Locate the cell with the specified text and output its (X, Y) center coordinate. 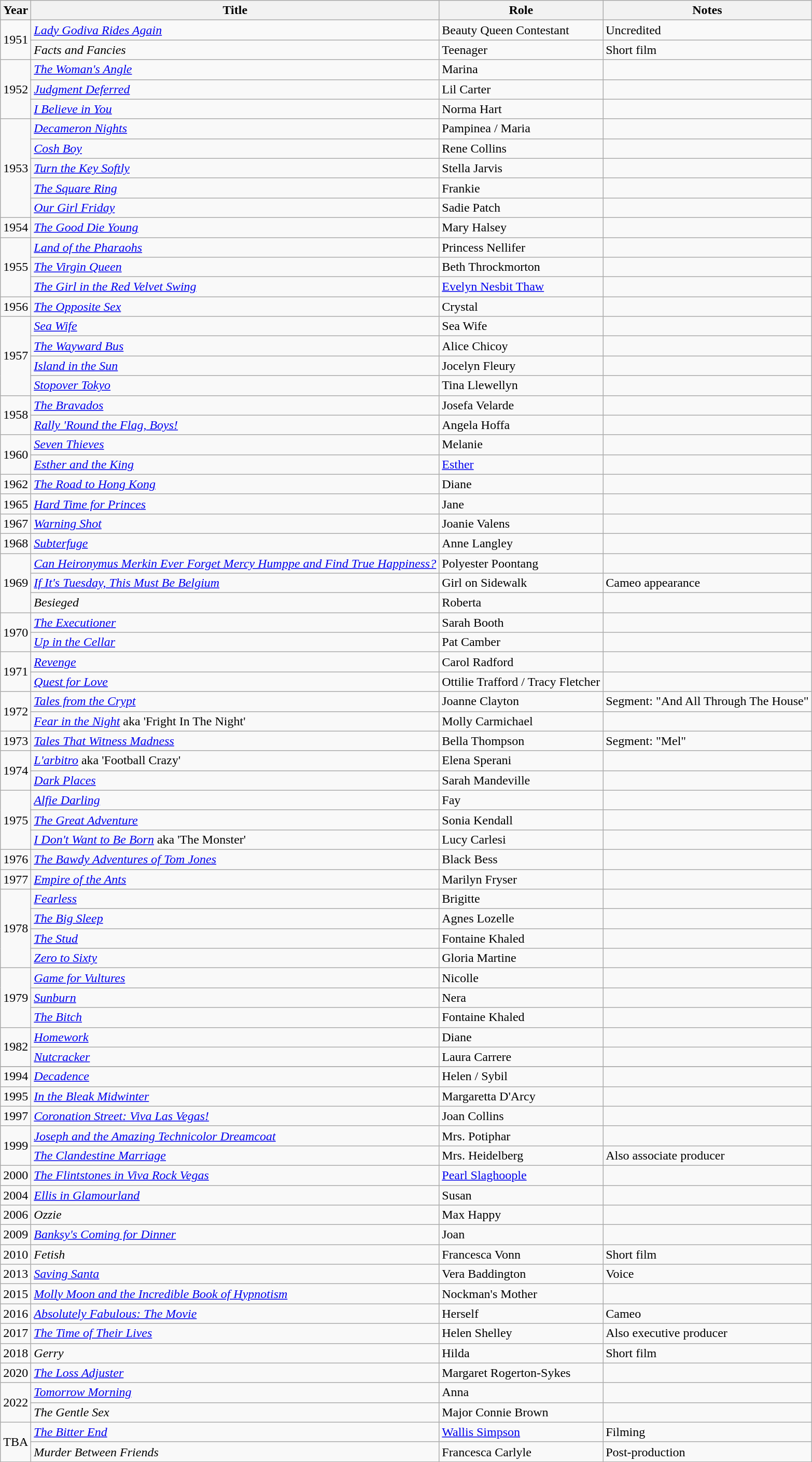
Banksy's Coming for Dinner (235, 1235)
Molly Carmichael (521, 721)
1953 (16, 168)
2022 (16, 1402)
Marilyn Fryser (521, 879)
I Don't Want to Be Born aka 'The Monster' (235, 839)
Cosh Boy (235, 148)
Sadie Patch (521, 208)
Game for Vultures (235, 978)
Nutcracker (235, 1057)
1999 (16, 1146)
Cameo (707, 1314)
Decadence (235, 1077)
Crystal (521, 307)
1974 (16, 770)
Laura Carrere (521, 1057)
Sonia Kendall (521, 820)
The Gentle Sex (235, 1412)
Hard Time for Princes (235, 504)
Revenge (235, 662)
Rally 'Round the Flag, Boys! (235, 425)
Year (16, 10)
Judgment Deferred (235, 89)
Title (235, 10)
Jane (521, 504)
The Bitch (235, 1017)
Polyester Poontang (521, 563)
2016 (16, 1314)
Land of the Pharaohs (235, 247)
The Loss Adjuster (235, 1373)
Mrs. Heidelberg (521, 1155)
Margaret Rogerton-Sykes (521, 1373)
1952 (16, 89)
Saving Santa (235, 1274)
Mrs. Potiphar (521, 1136)
Wallis Simpson (521, 1432)
Besieged (235, 603)
1965 (16, 504)
2004 (16, 1195)
The Great Adventure (235, 820)
The Bawdy Adventures of Tom Jones (235, 859)
1978 (16, 929)
Fetish (235, 1254)
Rene Collins (521, 148)
Up in the Cellar (235, 642)
The Girl in the Red Velvet Swing (235, 287)
1955 (16, 267)
Segment: "And All Through The House" (707, 701)
Max Happy (521, 1215)
Jocelyn Fleury (521, 366)
Brigitte (521, 899)
Hilda (521, 1353)
Stella Jarvis (521, 168)
The Big Sleep (235, 919)
Marina (521, 70)
Decameron Nights (235, 129)
Teenager (521, 50)
Voice (707, 1274)
1972 (16, 711)
Elena Sperani (521, 761)
Tina Llewellyn (521, 385)
2020 (16, 1373)
Seven Thieves (235, 445)
Quest for Love (235, 682)
The Wayward Bus (235, 346)
The Executioner (235, 623)
Lady Godiva Rides Again (235, 30)
Francesca Vonn (521, 1254)
Beauty Queen Contestant (521, 30)
Sarah Mandeville (521, 780)
Helen Shelley (521, 1333)
Facts and Fancies (235, 50)
The Bravados (235, 405)
Francesca Carlyle (521, 1452)
1973 (16, 741)
Our Girl Friday (235, 208)
Frankie (521, 188)
Tomorrow Morning (235, 1392)
Esther (521, 464)
1976 (16, 859)
Warning Shot (235, 523)
Vera Baddington (521, 1274)
Princess Nellifer (521, 247)
Role (521, 10)
Gerry (235, 1353)
Turn the Key Softly (235, 168)
Can Heironymus Merkin Ever Forget Mercy Humppe and Find True Happiness? (235, 563)
The Bitter End (235, 1432)
Tales That Witness Madness (235, 741)
1968 (16, 543)
Helen / Sybil (521, 1077)
1994 (16, 1077)
1975 (16, 820)
Joan Collins (521, 1116)
Nera (521, 998)
1958 (16, 415)
Sarah Booth (521, 623)
Molly Moon and the Incredible Book of Hypnotism (235, 1294)
Nockman's Mother (521, 1294)
1969 (16, 583)
Roberta (521, 603)
Melanie (521, 445)
Pearl Slaghoople (521, 1175)
2013 (16, 1274)
1970 (16, 632)
2017 (16, 1333)
Stopover Tokyo (235, 385)
1979 (16, 998)
1967 (16, 523)
2018 (16, 1353)
Ozzie (235, 1215)
Tales from the Crypt (235, 701)
Empire of the Ants (235, 879)
Subterfuge (235, 543)
In the Bleak Midwinter (235, 1096)
2010 (16, 1254)
Fear in the Night aka 'Fright In The Night' (235, 721)
Margaretta D'Arcy (521, 1096)
Josefa Velarde (521, 405)
Notes (707, 10)
Post-production (707, 1452)
L'arbitro aka 'Football Crazy' (235, 761)
Homework (235, 1037)
Evelyn Nesbit Thaw (521, 287)
Coronation Street: Viva Las Vegas! (235, 1116)
Ellis in Glamourland (235, 1195)
1995 (16, 1096)
Uncredited (707, 30)
1977 (16, 879)
Joan (521, 1235)
The Good Die Young (235, 227)
Also associate producer (707, 1155)
The Flintstones in Viva Rock Vegas (235, 1175)
Sunburn (235, 998)
The Square Ring (235, 188)
Black Bess (521, 859)
Mary Halsey (521, 227)
Carol Radford (521, 662)
Joanne Clayton (521, 701)
Absolutely Fabulous: The Movie (235, 1314)
Fay (521, 800)
Susan (521, 1195)
If It's Tuesday, This Must Be Belgium (235, 583)
Nicolle (521, 978)
Joseph and the Amazing Technicolor Dreamcoat (235, 1136)
1956 (16, 307)
Pat Camber (521, 642)
Beth Throckmorton (521, 267)
Alice Chicoy (521, 346)
2006 (16, 1215)
1960 (16, 454)
Norma Hart (521, 109)
Anna (521, 1392)
Dark Places (235, 780)
The Stud (235, 939)
Gloria Martine (521, 958)
Pampinea / Maria (521, 129)
Fearless (235, 899)
2000 (16, 1175)
Agnes Lozelle (521, 919)
Murder Between Friends (235, 1452)
Ottilie Trafford / Tracy Fletcher (521, 682)
The Opposite Sex (235, 307)
2009 (16, 1235)
Herself (521, 1314)
The Clandestine Marriage (235, 1155)
Angela Hoffa (521, 425)
Filming (707, 1432)
Zero to Sixty (235, 958)
1971 (16, 672)
2015 (16, 1294)
Major Connie Brown (521, 1412)
TBA (16, 1442)
1997 (16, 1116)
1982 (16, 1047)
The Time of Their Lives (235, 1333)
Alfie Darling (235, 800)
The Woman's Angle (235, 70)
Esther and the King (235, 464)
Girl on Sidewalk (521, 583)
1962 (16, 484)
Lil Carter (521, 89)
Lucy Carlesi (521, 839)
The Virgin Queen (235, 267)
Cameo appearance (707, 583)
Anne Langley (521, 543)
Joanie Valens (521, 523)
Segment: "Mel" (707, 741)
I Believe in You (235, 109)
The Road to Hong Kong (235, 484)
Also executive producer (707, 1333)
Bella Thompson (521, 741)
1957 (16, 356)
1951 (16, 40)
1954 (16, 227)
Island in the Sun (235, 366)
